Scan for the cell matching the given text and deliver its (x, y) coordinate at center. 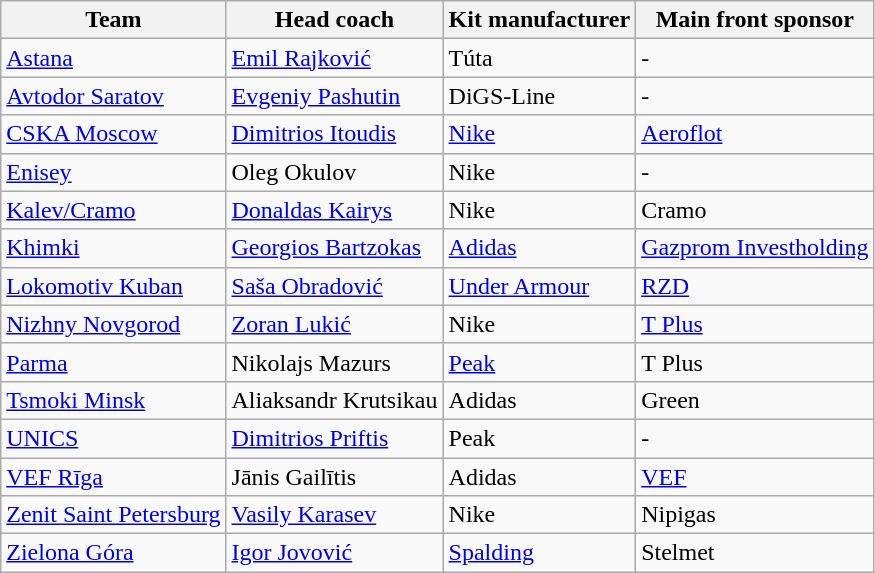
Khimki (114, 248)
Túta (540, 58)
RZD (755, 286)
Parma (114, 362)
Oleg Okulov (334, 172)
Jānis Gailītis (334, 477)
Enisey (114, 172)
Spalding (540, 553)
Vasily Karasev (334, 515)
Emil Rajković (334, 58)
Aeroflot (755, 134)
Evgeniy Pashutin (334, 96)
Kalev/Cramo (114, 210)
Under Armour (540, 286)
VEF Rīga (114, 477)
Team (114, 20)
Gazprom Investholding (755, 248)
CSKA Moscow (114, 134)
Dimitrios Priftis (334, 438)
VEF (755, 477)
Head coach (334, 20)
Cramo (755, 210)
DiGS-Line (540, 96)
Green (755, 400)
Avtodor Saratov (114, 96)
Astana (114, 58)
Stelmet (755, 553)
Nizhny Novgorod (114, 324)
Kit manufacturer (540, 20)
Saša Obradović (334, 286)
Zielona Góra (114, 553)
Georgios Bartzokas (334, 248)
Nipigas (755, 515)
Tsmoki Minsk (114, 400)
UNICS (114, 438)
Main front sponsor (755, 20)
Aliaksandr Krutsikau (334, 400)
Donaldas Kairys (334, 210)
Lokomotiv Kuban (114, 286)
Zenit Saint Petersburg (114, 515)
Igor Jovović (334, 553)
Nikolajs Mazurs (334, 362)
Zoran Lukić (334, 324)
Dimitrios Itoudis (334, 134)
